Find where the given text appears and provide that cell's center as [x, y] coordinate. 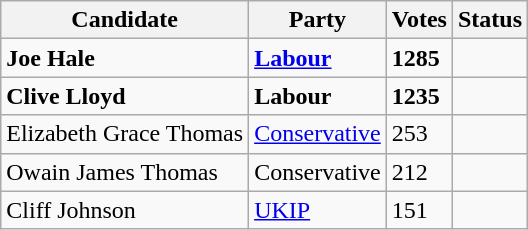
Status [490, 20]
1235 [419, 96]
Votes [419, 20]
151 [419, 210]
Candidate [125, 20]
212 [419, 172]
Joe Hale [125, 58]
253 [419, 134]
Elizabeth Grace Thomas [125, 134]
1285 [419, 58]
Clive Lloyd [125, 96]
Party [318, 20]
Owain James Thomas [125, 172]
UKIP [318, 210]
Cliff Johnson [125, 210]
